Detect which cell encompasses the target text, then output its [X, Y] center coordinate. 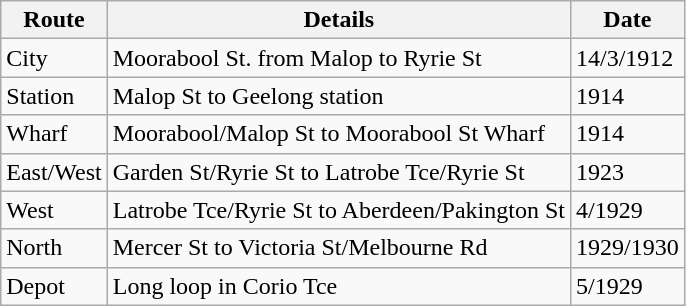
Route [54, 20]
Moorabool/Malop St to Moorabool St Wharf [338, 134]
Wharf [54, 134]
Malop St to Geelong station [338, 96]
Long loop in Corio Tce [338, 286]
City [54, 58]
1923 [627, 172]
Depot [54, 286]
North [54, 248]
Latrobe Tce/Ryrie St to Aberdeen/Pakington St [338, 210]
Details [338, 20]
Date [627, 20]
14/3/1912 [627, 58]
5/1929 [627, 286]
Mercer St to Victoria St/Melbourne Rd [338, 248]
Moorabool St. from Malop to Ryrie St [338, 58]
East/West [54, 172]
West [54, 210]
Garden St/Ryrie St to Latrobe Tce/Ryrie St [338, 172]
4/1929 [627, 210]
1929/1930 [627, 248]
Station [54, 96]
